Locate the cell with the specified text and output its [X, Y] center coordinate. 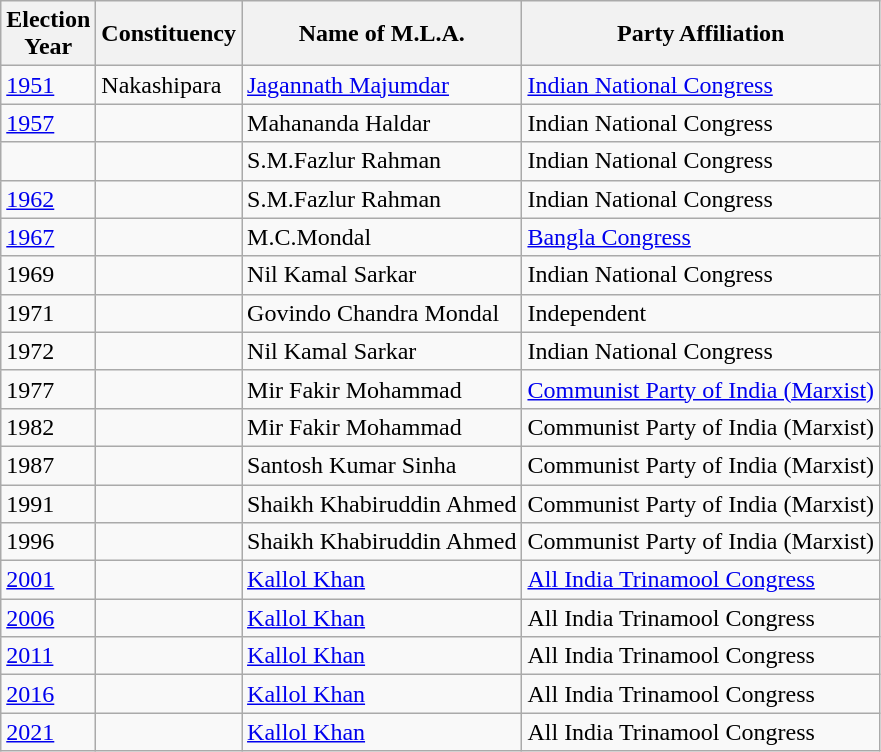
1951 [48, 85]
Party Affiliation [701, 34]
1977 [48, 389]
2011 [48, 656]
Bangla Congress [701, 237]
Constituency [169, 34]
2016 [48, 694]
Name of M.L.A. [382, 34]
1957 [48, 123]
M.C.Mondal [382, 237]
2021 [48, 732]
Independent [701, 313]
Nakashipara [169, 85]
2006 [48, 618]
Govindo Chandra Mondal [382, 313]
Santosh Kumar Sinha [382, 465]
1982 [48, 427]
Mahananda Haldar [382, 123]
1972 [48, 351]
1962 [48, 199]
1967 [48, 237]
1969 [48, 275]
1996 [48, 542]
2001 [48, 580]
1991 [48, 503]
Jagannath Majumdar [382, 85]
Election Year [48, 34]
1987 [48, 465]
1971 [48, 313]
